Return the [x, y] coordinate for the center point of the cell that contains the specified text.  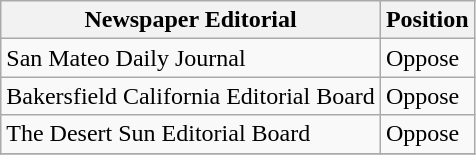
Newspaper Editorial [191, 20]
The Desert Sun Editorial Board [191, 134]
San Mateo Daily Journal [191, 58]
Position [427, 20]
Bakersfield California Editorial Board [191, 96]
